Scan for the cell matching the given text and deliver its (X, Y) coordinate at center. 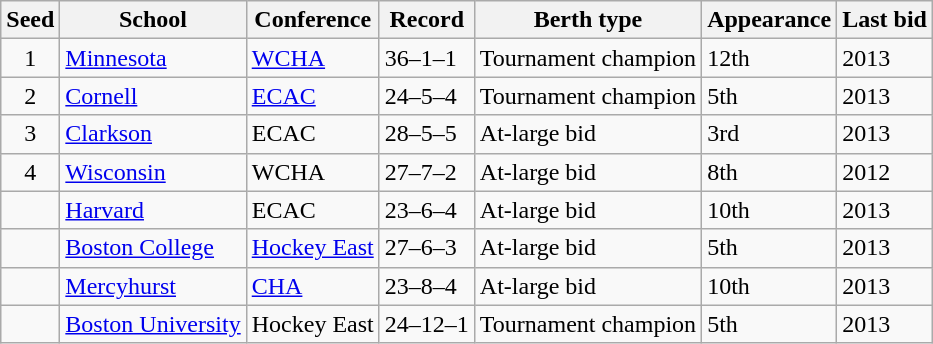
2012 (885, 172)
Harvard (153, 210)
2 (30, 96)
28–5–5 (426, 134)
Wisconsin (153, 172)
Boston College (153, 248)
Minnesota (153, 58)
Appearance (770, 20)
36–1–1 (426, 58)
Last bid (885, 20)
School (153, 20)
24–12–1 (426, 324)
Clarkson (153, 134)
Boston University (153, 324)
1 (30, 58)
Mercyhurst (153, 286)
23–8–4 (426, 286)
8th (770, 172)
Berth type (588, 20)
4 (30, 172)
27–7–2 (426, 172)
Seed (30, 20)
23–6–4 (426, 210)
CHA (312, 286)
3 (30, 134)
Cornell (153, 96)
24–5–4 (426, 96)
12th (770, 58)
3rd (770, 134)
Record (426, 20)
27–6–3 (426, 248)
Conference (312, 20)
